From the cell containing the given text, extract its center point as [X, Y] coordinate. 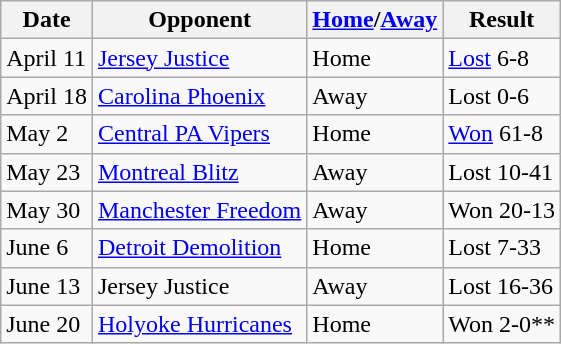
Lost 16-36 [502, 286]
April 11 [47, 58]
Manchester Freedom [199, 210]
Date [47, 20]
Opponent [199, 20]
Lost 6-8 [502, 58]
Lost 7-33 [502, 248]
June 13 [47, 286]
Won 20-13 [502, 210]
Result [502, 20]
Won 61-8 [502, 134]
Lost 0-6 [502, 96]
May 2 [47, 134]
May 30 [47, 210]
Carolina Phoenix [199, 96]
May 23 [47, 172]
Lost 10-41 [502, 172]
Detroit Demolition [199, 248]
June 6 [47, 248]
Central PA Vipers [199, 134]
Holyoke Hurricanes [199, 324]
June 20 [47, 324]
Home/Away [375, 20]
April 18 [47, 96]
Won 2-0** [502, 324]
Montreal Blitz [199, 172]
